Locate the cell with the specified text and output its (x, y) center coordinate. 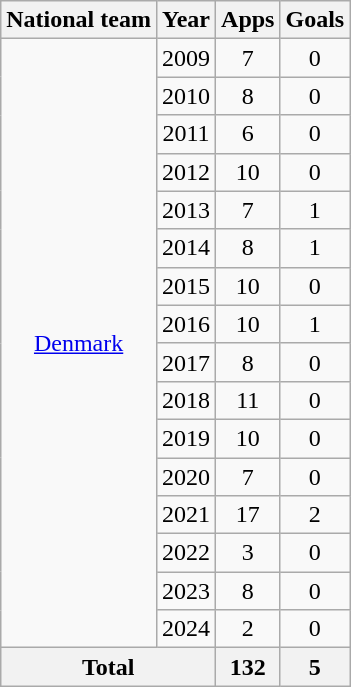
2023 (186, 591)
2016 (186, 324)
Denmark (79, 344)
2019 (186, 438)
2010 (186, 96)
Apps (248, 20)
17 (248, 515)
5 (315, 667)
3 (248, 553)
Goals (315, 20)
2017 (186, 362)
2021 (186, 515)
2022 (186, 553)
2014 (186, 248)
11 (248, 400)
2020 (186, 477)
2018 (186, 400)
Total (108, 667)
National team (79, 20)
2015 (186, 286)
2011 (186, 134)
2009 (186, 58)
132 (248, 667)
2024 (186, 629)
Year (186, 20)
2013 (186, 210)
2012 (186, 172)
6 (248, 134)
